Detect which cell encompasses the target text, then output its [X, Y] center coordinate. 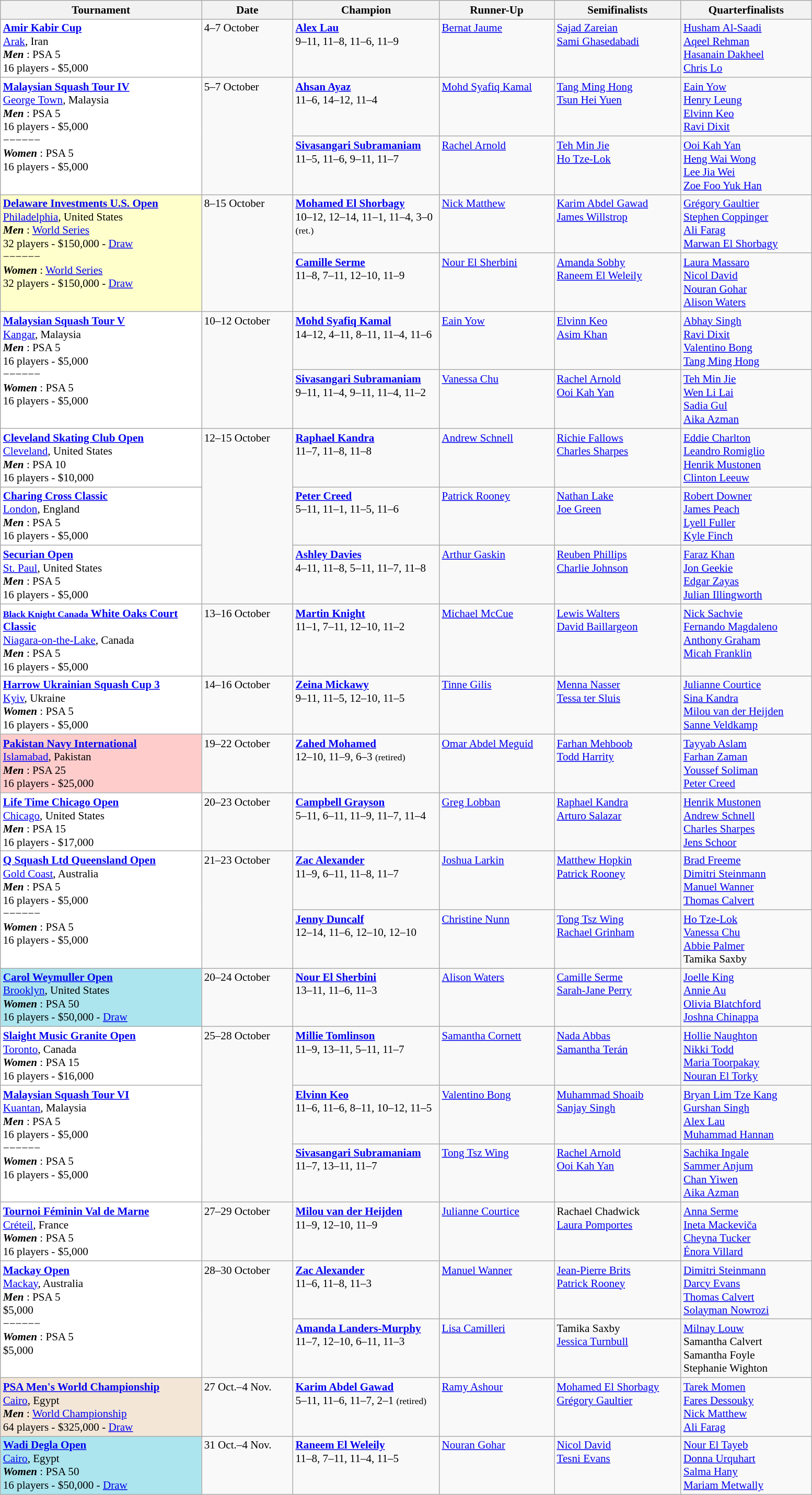
Tamika Saxby Jessica Turnbull [617, 1348]
Tayyab Aslam Farhan Zaman Youssef Soliman Peter Creed [746, 763]
Amir Kabir Cup Arak, Iran Men : PSA 516 players - $5,000 [101, 48]
Andrew Schnell [497, 458]
Malaysian Squash Tour V Kangar, Malaysia Men : PSA 516 players - $5,000−−−−−− Women : PSA 516 players - $5,000 [101, 370]
Eddie Charlton Leandro Romiglio Henrik Mustonen Clinton Leeuw [746, 458]
Cleveland Skating Club Open Cleveland, United States Men : PSA 1016 players - $10,000 [101, 458]
Sivasangari Subramaniam11–7, 13–11, 11–7 [366, 1173]
Milnay Louw Samantha Calvert Samantha Foyle Stephanie Wighton [746, 1348]
Harrow Ukrainian Squash Cup 3 Kyiv, Ukraine Women : PSA 516 players - $5,000 [101, 705]
Ho Tze-Lok Vanessa Chu Abbie Palmer Tamika Saxby [746, 939]
Black Knight Canada White Oaks Court Classic Niagara-on-the-Lake, Canada Men : PSA 516 players - $5,000 [101, 640]
Arthur Gaskin [497, 575]
Raneem El Weleily11–8, 7–11, 11–4, 11–5 [366, 1465]
20–24 October [248, 998]
4–7 October [248, 48]
Pakistan Navy International Islamabad, Pakistan Men : PSA 2516 players - $25,000 [101, 763]
Valentino Bong [497, 1115]
Amanda Landers-Murphy11–7, 12–10, 6–11, 11–3 [366, 1348]
Manuel Wanner [497, 1290]
Abhay Singh Ravi Dixit Valentino Bong Tang Ming Hong [746, 341]
Date [248, 9]
13–16 October [248, 640]
Zac Alexander11–6, 11–8, 11–3 [366, 1290]
Camille Serme11–8, 7–11, 12–10, 11–9 [366, 282]
Sachika Ingale Sammer Anjum Chan Yiwen Aika Azman [746, 1173]
Teh Min Jie Ho Tze-Lok [617, 165]
Ashley Davies4–11, 11–8, 5–11, 11–7, 11–8 [366, 575]
Joelle King Annie Au Olivia Blatchford Joshna Chinappa [746, 998]
Julianne Courtice [497, 1232]
Omar Abdel Meguid [497, 763]
Reuben Phillips Charlie Johnson [617, 575]
27 Oct.–4 Nov. [248, 1407]
Husham Al-Saadi Aqeel Rehman Hasanain Dakheel Chris Lo [746, 48]
Joshua Larkin [497, 880]
Tarek Momen Fares Dessouky Nick Matthew Ali Farag [746, 1407]
Peter Creed5–11, 11–1, 11–5, 11–6 [366, 516]
Rachael Chadwick Laura Pomportes [617, 1232]
Karim Abdel Gawad5–11, 11–6, 11–7, 2–1 (retired) [366, 1407]
Nathan Lake Joe Green [617, 516]
12–15 October [248, 516]
Bernat Jaume [497, 48]
Ooi Kah Yan Heng Wai Wong Lee Jia Wei Zoe Foo Yuk Han [746, 165]
Nick Matthew [497, 224]
Sivasangari Subramaniam11–5, 11–6, 9–11, 11–7 [366, 165]
Alex Lau9–11, 11–8, 11–6, 11–9 [366, 48]
Nour El Sherbini [497, 282]
Ahsan Ayaz11–6, 14–12, 11–4 [366, 107]
Wadi Degla Open Cairo, Egypt Women : PSA 5016 players - $50,000 - Draw [101, 1465]
Zac Alexander11–9, 6–11, 11–8, 11–7 [366, 880]
Mohamed El Shorbagy10–12, 12–14, 11–1, 11–4, 3–0 (ret.) [366, 224]
Laura Massaro Nicol David Nouran Gohar Alison Waters [746, 282]
Faraz Khan Jon Geekie Edgar Zayas Julian Illingworth [746, 575]
Zahed Mohamed12–10, 11–9, 6–3 (retired) [366, 763]
Nada Abbas Samantha Terán [617, 1056]
14–16 October [248, 705]
Menna Nasser Tessa ter Sluis [617, 705]
Camille Serme Sarah-Jane Perry [617, 998]
Milou van der Heijden11–9, 12–10, 11–9 [366, 1232]
Jenny Duncalf12–14, 11–6, 12–10, 12–10 [366, 939]
Nick Sachvie Fernando Magdaleno Anthony Graham Micah Franklin [746, 640]
Henrik Mustonen Andrew Schnell Charles Sharpes Jens Schoor [746, 822]
Rachel Arnold [497, 165]
Q Squash Ltd Queensland Open Gold Coast, Australia Men : PSA 516 players - $5,000−−−−−− Women : PSA 516 players - $5,000 [101, 910]
Eain Yow Henry Leung Elvinn Keo Ravi Dixit [746, 107]
8–15 October [248, 253]
Life Time Chicago Open Chicago, United States Men : PSA 1516 players - $17,000 [101, 822]
Julianne Courtice Sina Kandra Milou van der Heijden Sanne Veldkamp [746, 705]
Campbell Grayson5–11, 6–11, 11–9, 11–7, 11–4 [366, 822]
Alison Waters [497, 998]
Anna Serme Ineta Mackeviča Cheyna Tucker Énora Villard [746, 1232]
Lewis Walters David Baillargeon [617, 640]
Greg Lobban [497, 822]
Nouran Gohar [497, 1465]
Christine Nunn [497, 939]
Raphael Kandra Arturo Salazar [617, 822]
Slaight Music Granite Open Toronto, Canada Women : PSA 1516 players - $16,000 [101, 1056]
Semifinalists [617, 9]
Sivasangari Subramaniam9–11, 11–4, 9–11, 11–4, 11–2 [366, 399]
20–23 October [248, 822]
Securian Open St. Paul, United States Men : PSA 516 players - $5,000 [101, 575]
Lisa Camilleri [497, 1348]
Eain Yow [497, 341]
Robert Downer James Peach Lyell Fuller Kyle Finch [746, 516]
Tinne Gilis [497, 705]
Sajad Zareian Sami Ghasedabadi [617, 48]
10–12 October [248, 370]
Quarterfinalists [746, 9]
Champion [366, 9]
Karim Abdel Gawad James Willstrop [617, 224]
Tong Tsz Wing Rachael Grinham [617, 939]
25–28 October [248, 1115]
Carol Weymuller Open Brooklyn, United States Women : PSA 5016 players - $50,000 - Draw [101, 998]
Dimitri Steinmann Darcy Evans Thomas Calvert Solayman Nowrozi [746, 1290]
Nicol David Tesni Evans [617, 1465]
Farhan Mehboob Todd Harrity [617, 763]
Brad Freeme Dimitri Steinmann Manuel Wanner Thomas Calvert [746, 880]
Ramy Ashour [497, 1407]
Mackay Open Mackay, Australia Men : PSA 5$5,000−−−−−− Women : PSA 5$5,000 [101, 1319]
Richie Fallows Charles Sharpes [617, 458]
Nour El Tayeb Donna Urquhart Salma Hany Mariam Metwally [746, 1465]
Mohd Syafiq Kamal [497, 107]
Tournament [101, 9]
5–7 October [248, 136]
Charing Cross Classic London, England Men : PSA 516 players - $5,000 [101, 516]
27–29 October [248, 1232]
Vanessa Chu [497, 399]
Muhammad Shoaib Sanjay Singh [617, 1115]
Nour El Sherbini13–11, 11–6, 11–3 [366, 998]
31 Oct.–4 Nov. [248, 1465]
Patrick Rooney [497, 516]
Hollie Naughton Nikki Todd Maria Toorpakay Nouran El Torky [746, 1056]
Elvinn Keo Asim Khan [617, 341]
Elvinn Keo11–6, 11–6, 8–11, 10–12, 11–5 [366, 1115]
Tournoi Féminin Val de Marne Créteil, France Women : PSA 516 players - $5,000 [101, 1232]
Jean-Pierre Brits Patrick Rooney [617, 1290]
Malaysian Squash Tour VI Kuantan, Malaysia Men : PSA 516 players - $5,000−−−−−− Women : PSA 516 players - $5,000 [101, 1144]
Raphael Kandra11–7, 11–8, 11–8 [366, 458]
PSA Men's World Championship Cairo, Egypt Men : World Championship64 players - $325,000 - Draw [101, 1407]
Amanda Sobhy Raneem El Weleily [617, 282]
28–30 October [248, 1319]
Mohd Syafiq Kamal14–12, 4–11, 8–11, 11–4, 11–6 [366, 341]
Martin Knight11–1, 7–11, 12–10, 11–2 [366, 640]
Samantha Cornett [497, 1056]
Millie Tomlinson11–9, 13–11, 5–11, 11–7 [366, 1056]
Matthew Hopkin Patrick Rooney [617, 880]
19–22 October [248, 763]
Runner-Up [497, 9]
Tang Ming Hong Tsun Hei Yuen [617, 107]
Michael McCue [497, 640]
Zeina Mickawy9–11, 11–5, 12–10, 11–5 [366, 705]
Malaysian Squash Tour IV George Town, Malaysia Men : PSA 516 players - $5,000−−−−−− Women : PSA 516 players - $5,000 [101, 136]
21–23 October [248, 910]
Mohamed El Shorbagy Grégory Gaultier [617, 1407]
Grégory Gaultier Stephen Coppinger Ali Farag Marwan El Shorbagy [746, 224]
Teh Min Jie Wen Li Lai Sadia Gul Aika Azman [746, 399]
Bryan Lim Tze Kang Gurshan Singh Alex Lau Muhammad Hannan [746, 1115]
Tong Tsz Wing [497, 1173]
